Find where the given text appears and provide that cell's center as (x, y) coordinate. 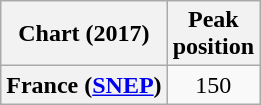
Peak position (213, 34)
Chart (2017) (84, 34)
150 (213, 85)
France (SNEP) (84, 85)
